Identify which cell holds the provided text, then report its [x, y] central coordinate. 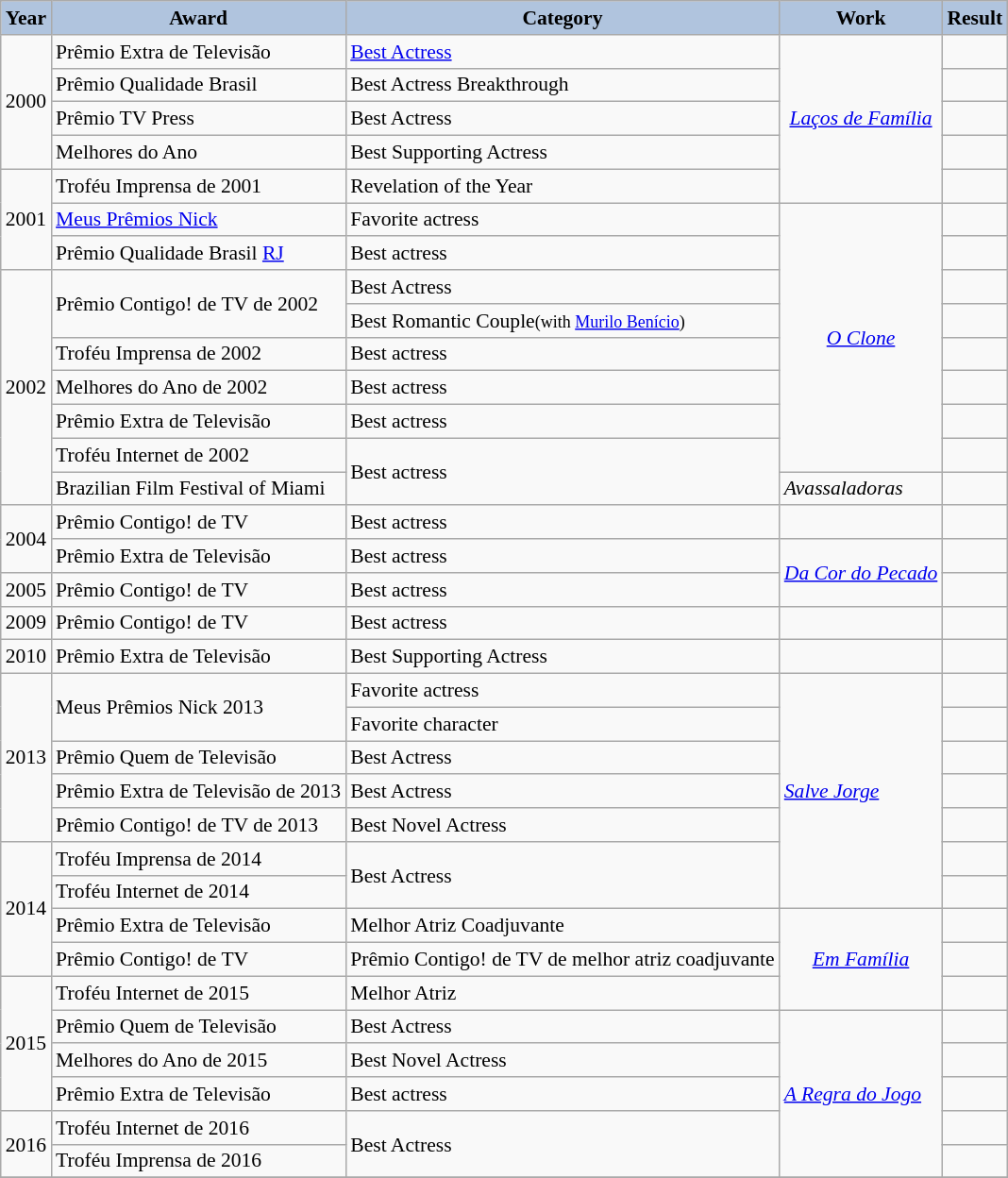
Work [861, 18]
Troféu Internet de 2015 [198, 993]
Prêmio Qualidade Brasil RJ [198, 254]
Prêmio Extra de Televisão de 2013 [198, 792]
Melhores do Ano [198, 153]
2014 [26, 909]
Category [563, 18]
Troféu Imprensa de 2014 [198, 859]
Salve Jorge [861, 791]
Troféu Imprensa de 2001 [198, 186]
Em Família [861, 959]
Melhor Atriz Coadjuvante [563, 926]
Meus Prêmios Nick 2013 [198, 708]
Laços de Família [861, 119]
Prêmio Qualidade Brasil [198, 85]
2002 [26, 387]
Melhores do Ano de 2002 [198, 388]
Prêmio Contigo! de TV de 2013 [198, 825]
Best Actress Breakthrough [563, 85]
Result [974, 18]
Favorite character [563, 724]
Troféu Internet de 2016 [198, 1128]
Troféu Internet de 2002 [198, 455]
Troféu Imprensa de 2016 [198, 1161]
A Regra do Jogo [861, 1094]
Brazilian Film Festival of Miami [198, 489]
2016 [26, 1144]
Da Cor do Pecado [861, 572]
2001 [26, 219]
2009 [26, 623]
Revelation of the Year [563, 186]
2005 [26, 590]
2015 [26, 1043]
Melhor Atriz [563, 993]
Troféu Imprensa de 2002 [198, 354]
Avassaladoras [861, 489]
Melhores do Ano de 2015 [198, 1061]
Prêmio TV Press [198, 119]
Prêmio Contigo! de TV de 2002 [198, 304]
2004 [26, 540]
Year [26, 18]
Best Romantic Couple(with Murilo Benício) [563, 321]
2000 [26, 102]
Award [198, 18]
Meus Prêmios Nick [198, 220]
2013 [26, 758]
Prêmio Contigo! de TV de melhor atriz coadjuvante [563, 960]
2010 [26, 657]
Troféu Internet de 2014 [198, 892]
O Clone [861, 338]
